Capture the cell that displays the provided text and extract its [x, y] central coordinate. 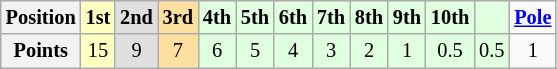
7th [331, 17]
7 [178, 51]
8th [369, 17]
9th [407, 17]
2nd [136, 17]
Points [41, 51]
1st [98, 17]
9 [136, 51]
2 [369, 51]
3 [331, 51]
4 [293, 51]
Pole [532, 17]
15 [98, 51]
3rd [178, 17]
10th [450, 17]
4th [217, 17]
6 [217, 51]
5 [255, 51]
Position [41, 17]
6th [293, 17]
5th [255, 17]
